Extract the (x, y) coordinate from the center of the cell holding the provided text.  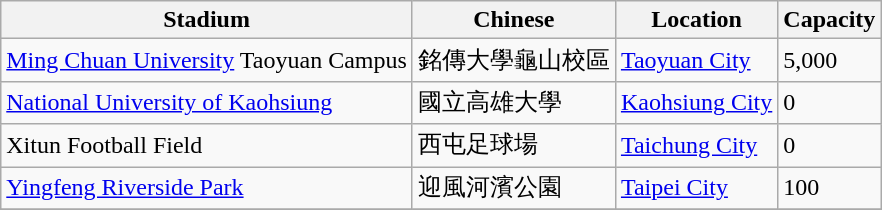
Ming Chuan University Taoyuan Campus (207, 60)
Yingfeng Riverside Park (207, 188)
National University of Kaohsiung (207, 102)
Capacity (830, 20)
迎風河濱公園 (514, 188)
銘傳大學龜山校區 (514, 60)
Xitun Football Field (207, 146)
國立高雄大學 (514, 102)
Taipei City (696, 188)
Chinese (514, 20)
5,000 (830, 60)
西屯足球場 (514, 146)
100 (830, 188)
Stadium (207, 20)
Location (696, 20)
Taoyuan City (696, 60)
Kaohsiung City (696, 102)
Taichung City (696, 146)
